Return the [X, Y] coordinate for the center point of the cell that contains the specified text.  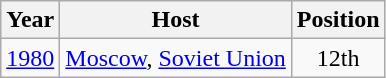
Position [338, 20]
Moscow, Soviet Union [176, 58]
Year [30, 20]
1980 [30, 58]
Host [176, 20]
12th [338, 58]
